Provide the (X, Y) coordinate of the cell's center where the given text is located.  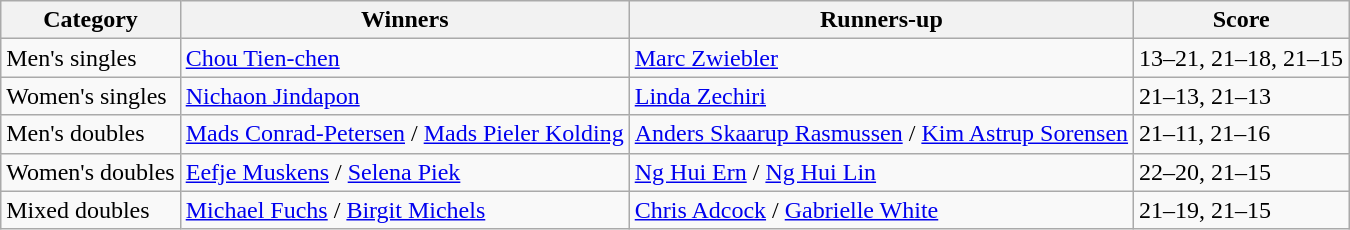
Nichaon Jindapon (404, 96)
Eefje Muskens / Selena Piek (404, 172)
Marc Zwiebler (881, 58)
Mixed doubles (90, 210)
Michael Fuchs / Birgit Michels (404, 210)
Category (90, 20)
Anders Skaarup Rasmussen / Kim Astrup Sorensen (881, 134)
Linda Zechiri (881, 96)
21–13, 21–13 (1242, 96)
21–19, 21–15 (1242, 210)
22–20, 21–15 (1242, 172)
Winners (404, 20)
13–21, 21–18, 21–15 (1242, 58)
Runners-up (881, 20)
Women's doubles (90, 172)
Men's singles (90, 58)
Ng Hui Ern / Ng Hui Lin (881, 172)
Men's doubles (90, 134)
Women's singles (90, 96)
Score (1242, 20)
21–11, 21–16 (1242, 134)
Chou Tien-chen (404, 58)
Mads Conrad-Petersen / Mads Pieler Kolding (404, 134)
Chris Adcock / Gabrielle White (881, 210)
